Return (x, y) of the center of cell containing provided text 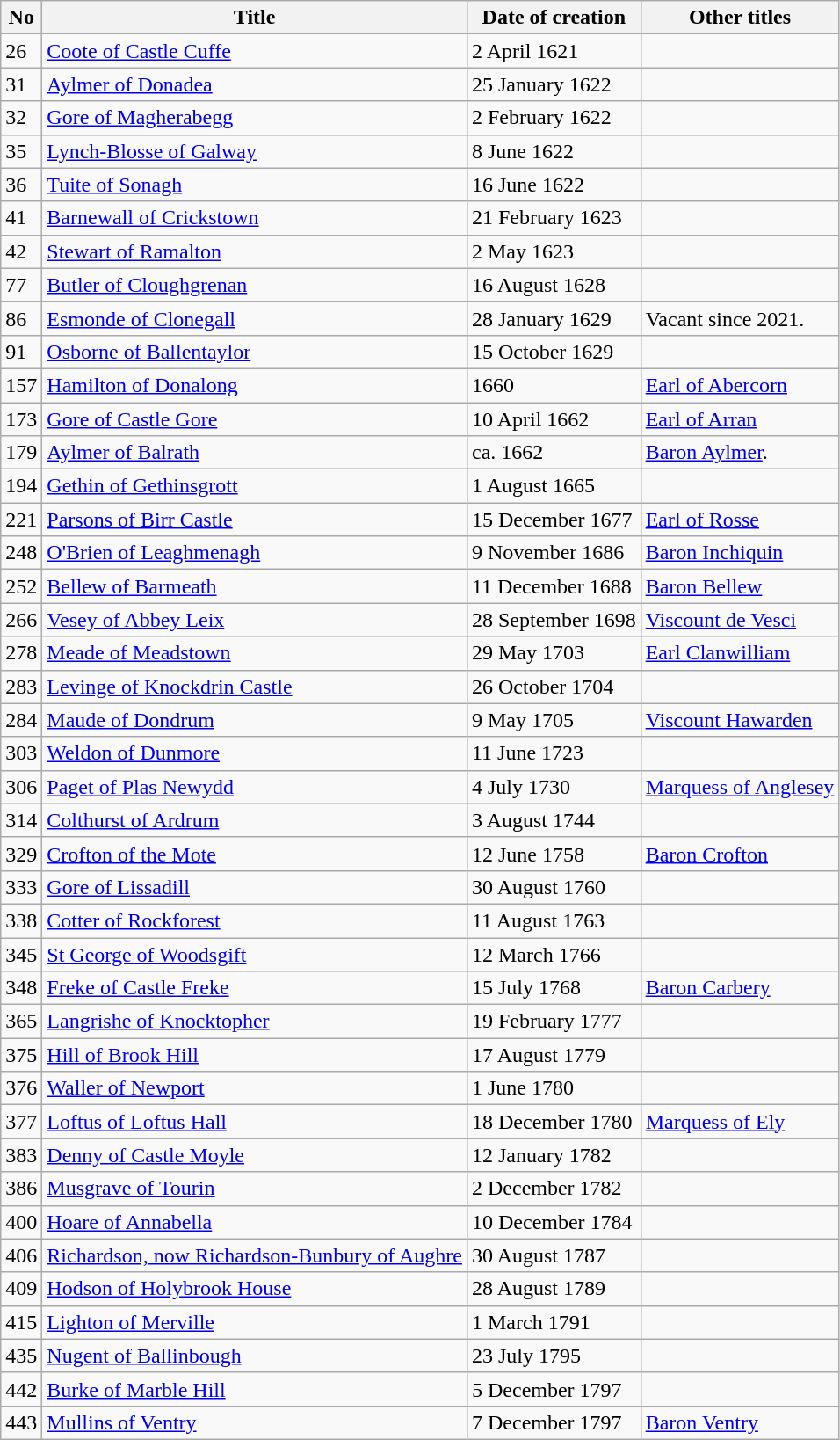
11 June 1723 (554, 753)
36 (21, 185)
Paget of Plas Newydd (255, 787)
386 (21, 1189)
Baron Bellew (740, 586)
314 (21, 820)
266 (21, 620)
306 (21, 787)
Earl Clanwilliam (740, 653)
Hodson of Holybrook House (255, 1289)
Earl of Rosse (740, 520)
16 August 1628 (554, 285)
Hill of Brook Hill (255, 1055)
Vacant since 2021. (740, 318)
No (21, 18)
12 March 1766 (554, 954)
173 (21, 419)
15 December 1677 (554, 520)
Baron Inchiquin (740, 553)
Richardson, now Richardson-Bunbury of Aughre (255, 1255)
Butler of Cloughgrenan (255, 285)
415 (21, 1322)
345 (21, 954)
7 December 1797 (554, 1422)
Gore of Magherabegg (255, 118)
Langrishe of Knocktopher (255, 1022)
Title (255, 18)
283 (21, 687)
1 August 1665 (554, 486)
194 (21, 486)
365 (21, 1022)
248 (21, 553)
26 October 1704 (554, 687)
41 (21, 218)
179 (21, 453)
2 May 1623 (554, 251)
Baron Aylmer. (740, 453)
32 (21, 118)
Musgrave of Tourin (255, 1189)
91 (21, 352)
338 (21, 920)
443 (21, 1422)
21 February 1623 (554, 218)
377 (21, 1122)
383 (21, 1155)
Lynch-Blosse of Galway (255, 151)
Baron Carbery (740, 988)
35 (21, 151)
Esmonde of Clonegall (255, 318)
18 December 1780 (554, 1122)
Cotter of Rockforest (255, 920)
17 August 1779 (554, 1055)
15 July 1768 (554, 988)
Vesey of Abbey Leix (255, 620)
15 October 1629 (554, 352)
Hoare of Annabella (255, 1222)
St George of Woodsgift (255, 954)
Waller of Newport (255, 1088)
Bellew of Barmeath (255, 586)
400 (21, 1222)
23 July 1795 (554, 1356)
2 December 1782 (554, 1189)
ca. 1662 (554, 453)
11 December 1688 (554, 586)
1 June 1780 (554, 1088)
4 July 1730 (554, 787)
Marquess of Ely (740, 1122)
77 (21, 285)
Aylmer of Balrath (255, 453)
278 (21, 653)
8 June 1622 (554, 151)
Parsons of Birr Castle (255, 520)
348 (21, 988)
409 (21, 1289)
28 January 1629 (554, 318)
25 January 1622 (554, 84)
Tuite of Sonagh (255, 185)
12 January 1782 (554, 1155)
Gore of Castle Gore (255, 419)
30 August 1787 (554, 1255)
284 (21, 720)
Baron Crofton (740, 854)
Earl of Arran (740, 419)
Osborne of Ballentaylor (255, 352)
16 June 1622 (554, 185)
10 April 1662 (554, 419)
Freke of Castle Freke (255, 988)
10 December 1784 (554, 1222)
31 (21, 84)
Aylmer of Donadea (255, 84)
406 (21, 1255)
1660 (554, 385)
Weldon of Dunmore (255, 753)
19 February 1777 (554, 1022)
Colthurst of Ardrum (255, 820)
Maude of Dondrum (255, 720)
435 (21, 1356)
Crofton of the Mote (255, 854)
252 (21, 586)
Gethin of Gethinsgrott (255, 486)
Gore of Lissadill (255, 887)
Other titles (740, 18)
11 August 1763 (554, 920)
221 (21, 520)
Date of creation (554, 18)
Nugent of Ballinbough (255, 1356)
Mullins of Ventry (255, 1422)
12 June 1758 (554, 854)
3 August 1744 (554, 820)
5 December 1797 (554, 1389)
157 (21, 385)
Earl of Abercorn (740, 385)
9 May 1705 (554, 720)
Viscount de Vesci (740, 620)
Burke of Marble Hill (255, 1389)
442 (21, 1389)
Meade of Meadstown (255, 653)
2 April 1621 (554, 51)
26 (21, 51)
1 March 1791 (554, 1322)
Denny of Castle Moyle (255, 1155)
Baron Ventry (740, 1422)
333 (21, 887)
2 February 1622 (554, 118)
Barnewall of Crickstown (255, 218)
28 August 1789 (554, 1289)
Stewart of Ramalton (255, 251)
Hamilton of Donalong (255, 385)
Viscount Hawarden (740, 720)
28 September 1698 (554, 620)
O'Brien of Leaghmenagh (255, 553)
Lighton of Merville (255, 1322)
303 (21, 753)
Levinge of Knockdrin Castle (255, 687)
376 (21, 1088)
30 August 1760 (554, 887)
329 (21, 854)
Marquess of Anglesey (740, 787)
9 November 1686 (554, 553)
29 May 1703 (554, 653)
375 (21, 1055)
Loftus of Loftus Hall (255, 1122)
42 (21, 251)
86 (21, 318)
Coote of Castle Cuffe (255, 51)
